Locate the cell with the specified text and output its [x, y] center coordinate. 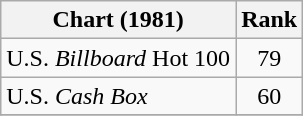
60 [270, 96]
Chart (1981) [118, 20]
79 [270, 58]
U.S. Billboard Hot 100 [118, 58]
U.S. Cash Box [118, 96]
Rank [270, 20]
